Provide the (x, y) coordinate of the cell's center where the given text is located.  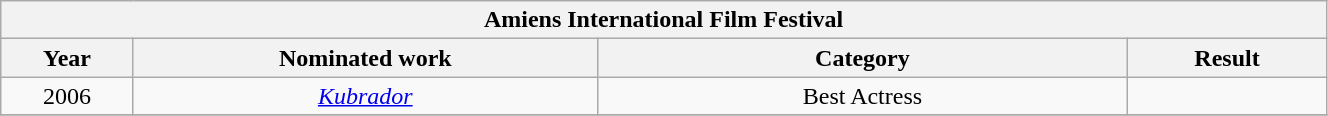
Category (862, 58)
Kubrador (365, 96)
2006 (68, 96)
Year (68, 58)
Best Actress (862, 96)
Result (1228, 58)
Nominated work (365, 58)
Amiens International Film Festival (664, 20)
